Search for the cell housing the specified text and yield its [x, y] center coordinate. 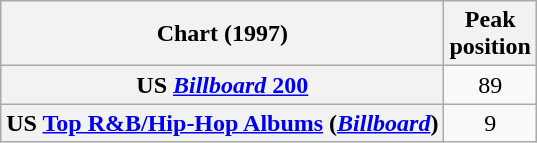
Chart (1997) [222, 34]
US Top R&B/Hip-Hop Albums (Billboard) [222, 123]
9 [490, 123]
US Billboard 200 [222, 85]
89 [490, 85]
Peakposition [490, 34]
